Capture the cell that displays the provided text and extract its [x, y] central coordinate. 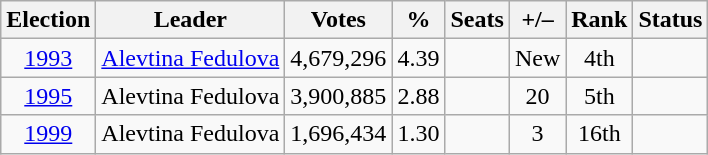
Leader [190, 20]
16th [600, 134]
4th [600, 58]
1.30 [418, 134]
5th [600, 96]
1995 [48, 96]
Votes [338, 20]
Rank [600, 20]
1999 [48, 134]
1,696,434 [338, 134]
% [418, 20]
Election [48, 20]
20 [537, 96]
3 [537, 134]
3,900,885 [338, 96]
4.39 [418, 58]
Seats [477, 20]
4,679,296 [338, 58]
2.88 [418, 96]
New [537, 58]
+/– [537, 20]
1993 [48, 58]
Status [670, 20]
